Output the [X, Y] coordinate of the center of the cell containing the given text.  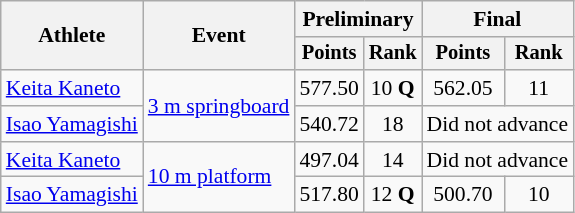
10 m platform [219, 178]
18 [393, 124]
517.80 [328, 195]
10 Q [393, 88]
3 m springboard [219, 106]
500.70 [464, 195]
Event [219, 36]
10 [538, 195]
Preliminary [358, 19]
14 [393, 160]
540.72 [328, 124]
Final [498, 19]
12 Q [393, 195]
Athlete [72, 36]
11 [538, 88]
577.50 [328, 88]
497.04 [328, 160]
562.05 [464, 88]
